Provide the [X, Y] coordinate of the cell's center where the given text is located.  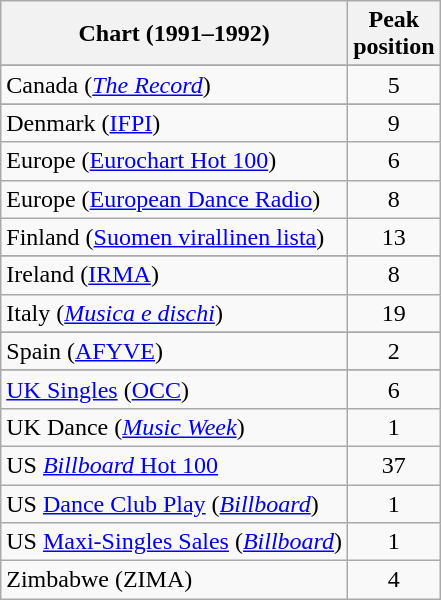
UK Singles (OCC) [174, 389]
Italy (Musica e dischi) [174, 313]
37 [394, 465]
Europe (Eurochart Hot 100) [174, 161]
4 [394, 580]
US Dance Club Play (Billboard) [174, 503]
Ireland (IRMA) [174, 275]
Zimbabwe (ZIMA) [174, 580]
UK Dance (Music Week) [174, 427]
Canada (The Record) [174, 85]
Europe (European Dance Radio) [174, 199]
2 [394, 351]
19 [394, 313]
Finland (Suomen virallinen lista) [174, 237]
9 [394, 123]
Denmark (IFPI) [174, 123]
5 [394, 85]
US Billboard Hot 100 [174, 465]
US Maxi-Singles Sales (Billboard) [174, 542]
Chart (1991–1992) [174, 34]
13 [394, 237]
Spain (AFYVE) [174, 351]
Peakposition [394, 34]
